Return the [X, Y] coordinate for the center point of the cell that contains the specified text.  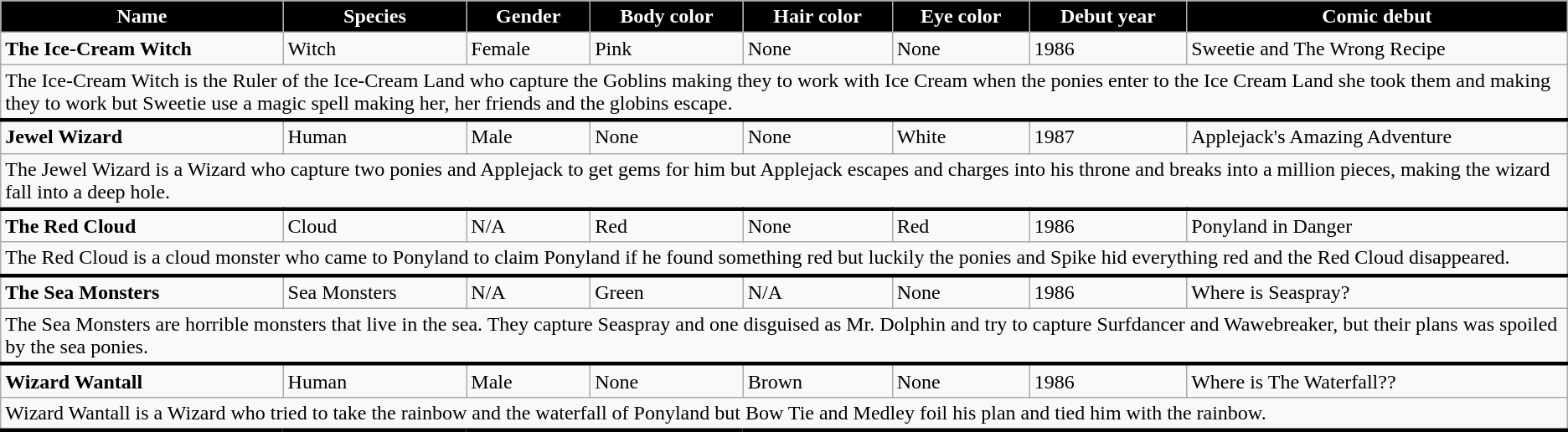
Applejack's Amazing Adventure [1377, 136]
Female [529, 49]
Pink [667, 49]
Debut year [1107, 17]
Cloud [375, 226]
Name [142, 17]
Ponyland in Danger [1377, 226]
Jewel Wizard [142, 136]
Eye color [961, 17]
Gender [529, 17]
Where is The Waterfall?? [1377, 381]
Hair color [818, 17]
1987 [1107, 136]
Where is Seaspray? [1377, 292]
The Red Cloud [142, 226]
Green [667, 292]
Brown [818, 381]
Sweetie and The Wrong Recipe [1377, 49]
Species [375, 17]
Wizard Wantall [142, 381]
Comic debut [1377, 17]
Body color [667, 17]
Sea Monsters [375, 292]
White [961, 136]
Witch [375, 49]
The Ice-Cream Witch [142, 49]
The Sea Monsters [142, 292]
